Determine the [x, y] coordinate at the center of the cell enclosing the given text.  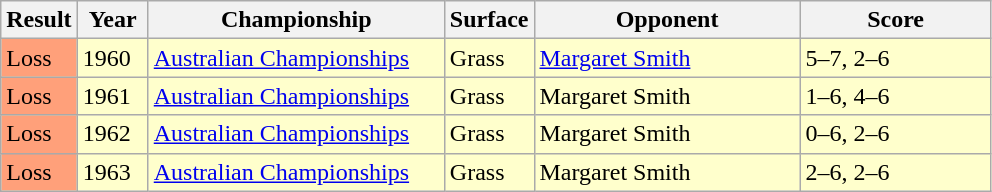
1962 [112, 134]
Championship [296, 20]
1960 [112, 58]
Result [39, 20]
1–6, 4–6 [896, 96]
1961 [112, 96]
2–6, 2–6 [896, 172]
0–6, 2–6 [896, 134]
Opponent [667, 20]
1963 [112, 172]
Score [896, 20]
Surface [489, 20]
5–7, 2–6 [896, 58]
Year [112, 20]
